Find where the given text appears and provide that cell's center as [x, y] coordinate. 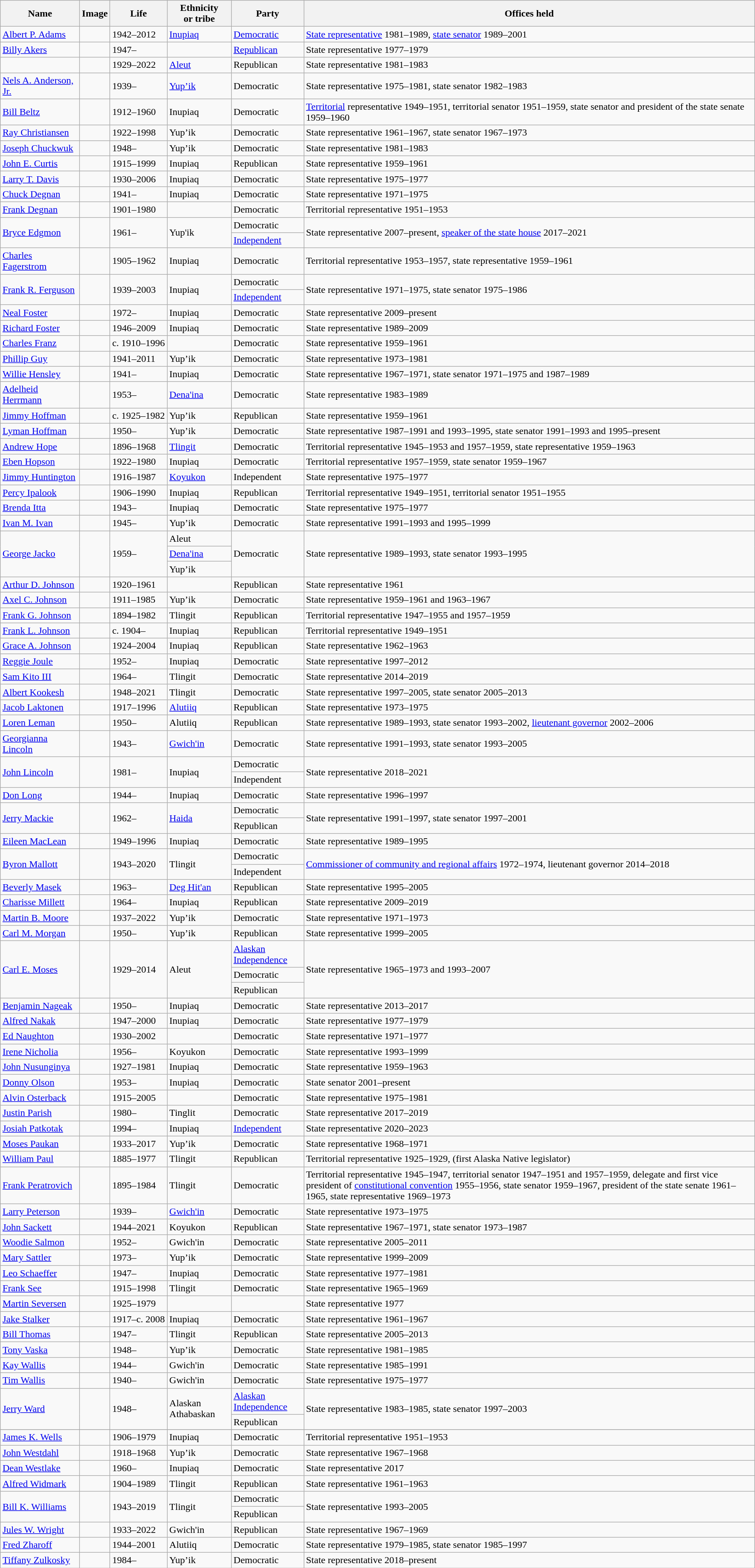
1925–1979 [139, 1304]
Frank R. Ferguson [40, 290]
1904–1989 [139, 1483]
John Westdahl [40, 1453]
State representative 2018–present [529, 1560]
1929–2014 [139, 969]
1922–1998 [139, 133]
State representative 2005–2013 [529, 1334]
1915–2005 [139, 1098]
1962– [139, 818]
Larry Peterson [40, 1211]
State representative 1973–1981 [529, 359]
1929–2022 [139, 65]
1906–1990 [139, 493]
State representative 1961–1963 [529, 1483]
Alfred Nakak [40, 1021]
1933–2017 [139, 1144]
Donny Olson [40, 1082]
State representative 1989–1995 [529, 841]
1916–1987 [139, 477]
Jimmy Hoffman [40, 415]
Moses Paukan [40, 1144]
1943–2019 [139, 1506]
Jacob Laktonen [40, 707]
Frank See [40, 1288]
Willie Hensley [40, 374]
State representative 1961–1967, state senator 1967–1973 [529, 133]
1927–1981 [139, 1067]
1939–2003 [139, 290]
1940– [139, 1380]
1963– [139, 887]
State senator 2001–present [529, 1082]
State representative 1967–1971, state senator 1971–1975 and 1987–1989 [529, 374]
State representative 1985–1991 [529, 1365]
State representative 1971–1973 [529, 918]
Loren Leman [40, 722]
1941–2011 [139, 359]
State representative 2009–present [529, 313]
State representative 1999–2009 [529, 1257]
Jake Stalker [40, 1319]
State representative 2013–2017 [529, 1006]
State representative 1991–1993, state senator 1993–2005 [529, 743]
1959– [139, 554]
Territorial representative 1925–1929, (first Alaska Native legislator) [529, 1159]
Tiffany Zulkosky [40, 1560]
Andrew Hope [40, 446]
Territorial representative 1953–1957, state representative 1959–1961 [529, 261]
Dean Westlake [40, 1468]
Offices held [529, 14]
State representative 1961–1967 [529, 1319]
Axel C. Johnson [40, 600]
1956– [139, 1052]
1930–2002 [139, 1036]
State representative 1975–1981 [529, 1098]
Eileen MacLean [40, 841]
Grace A. Johnson [40, 646]
1930–2006 [139, 179]
Martin Seversen [40, 1304]
1912–1960 [139, 112]
Ray Christiansen [40, 133]
Justin Parish [40, 1113]
Territorial representative 1949–1951, territorial senator 1951–1959, state senator and president of the state senate 1959–1960 [529, 112]
Bill Beltz [40, 112]
Kay Wallis [40, 1365]
State representative 1977–1981 [529, 1273]
1895–1984 [139, 1185]
1960– [139, 1468]
State representative 1967–1969 [529, 1529]
1906–1979 [139, 1437]
State representative 2005–2011 [529, 1242]
1905–1962 [139, 261]
John Nusunginya [40, 1067]
1933–2022 [139, 1529]
Carl E. Moses [40, 969]
State representative 1967–1968 [529, 1453]
Lyman Hoffman [40, 431]
1981– [139, 772]
1947–2000 [139, 1021]
State representative 1971–1977 [529, 1036]
Reggie Joule [40, 661]
Ed Naughton [40, 1036]
State representative 2007–present, speaker of the state house 2017–2021 [529, 232]
1896–1968 [139, 446]
Josiah Patkotak [40, 1128]
State representative 1989–1993, state senator 1993–1995 [529, 554]
1946–2009 [139, 328]
Frank G. Johnson [40, 615]
1943–2020 [139, 864]
Albert P. Adams [40, 34]
1945– [139, 523]
William Paul [40, 1159]
State representative 1997–2012 [529, 661]
Tim Wallis [40, 1380]
Albert Kookesh [40, 692]
State representative 1959–1963 [529, 1067]
1917–1996 [139, 707]
State representative 1971–1975 [529, 194]
State representative 1959–1961 and 1963–1967 [529, 600]
1949–1996 [139, 841]
Territorial representative 1957–1959, state senator 1959–1967 [529, 461]
State representative 1995–2005 [529, 887]
c. 1925–1982 [139, 415]
Bryce Edgmon [40, 232]
1924–2004 [139, 646]
State representative 1981–1989, state senator 1989–2001 [529, 34]
State representative 2017 [529, 1468]
John E. Curtis [40, 163]
Bill Thomas [40, 1334]
State representative 2017–2019 [529, 1113]
Ethnicityor tribe [199, 14]
State representative 1983–1989 [529, 395]
Mary Sattler [40, 1257]
State representative 1962–1963 [529, 646]
Irene Nicholia [40, 1052]
1901–1980 [139, 209]
Jules W. Wright [40, 1529]
State representative 1987–1991 and 1993–1995, state senator 1991–1993 and 1995–present [529, 431]
1922–1980 [139, 461]
Life [139, 14]
Chuck Degnan [40, 194]
1973– [139, 1257]
1944–2021 [139, 1227]
State representative 2020–2023 [529, 1128]
Beverly Masek [40, 887]
State representative 1989–1993, state senator 1993–2002, lieutenant governor 2002–2006 [529, 722]
State representative 1965–1969 [529, 1288]
State representative 1993–1999 [529, 1052]
State representative 1991–1993 and 1995–1999 [529, 523]
Territorial representative 1949–1951 [529, 631]
Percy Ipalook [40, 493]
1915–1998 [139, 1288]
Carl M. Morgan [40, 933]
State representative 2009–2019 [529, 902]
Tinglit [199, 1113]
Territorial representative 1945–1953 and 1957–1959, state representative 1959–1963 [529, 446]
1948–2021 [139, 692]
State representative 1993–2005 [529, 1506]
Party [268, 14]
Deg Hit'an [199, 887]
Haida [199, 818]
State representative 1968–1971 [529, 1144]
State representative 2014–2019 [529, 676]
1920–1961 [139, 585]
1918–1968 [139, 1453]
Byron Mallott [40, 864]
Alvin Osterback [40, 1098]
Woodie Salmon [40, 1242]
Alfred Widmark [40, 1483]
John Sackett [40, 1227]
Georgianna Lincoln [40, 743]
State representative 1997–2005, state senator 2005–2013 [529, 692]
Charles Franz [40, 343]
1942–2012 [139, 34]
Territorial representative 1947–1955 and 1957–1959 [529, 615]
Adelheid Herrmann [40, 395]
Commissioner of community and regional affairs 1972–1974, lieutenant governor 2014–2018 [529, 864]
Brenda Itta [40, 508]
Phillip Guy [40, 359]
Jimmy Huntington [40, 477]
Frank L. Johnson [40, 631]
c. 1910–1996 [139, 343]
Tony Vaska [40, 1350]
Frank Degnan [40, 209]
Territorial representative 1949–1951, territorial senator 1951–1955 [529, 493]
Leo Schaeffer [40, 1273]
State representative 1989–2009 [529, 328]
George Jacko [40, 554]
James K. Wells [40, 1437]
Arthur D. Johnson [40, 585]
1911–1985 [139, 600]
1994– [139, 1128]
State representative 1965–1973 and 1993–2007 [529, 969]
Jerry Mackie [40, 818]
Joseph Chuckwuk [40, 148]
Don Long [40, 795]
State representative 1961 [529, 585]
State representative 1996–1997 [529, 795]
State representative 1983–1985, state senator 1997–2003 [529, 1409]
Frank Peratrovich [40, 1185]
1917–c. 2008 [139, 1319]
John Lincoln [40, 772]
Neal Foster [40, 313]
Alaskan Athabaskan [199, 1409]
State representative 1971–1975, state senator 1975–1986 [529, 290]
State representative 1979–1985, state senator 1985–1997 [529, 1545]
1894–1982 [139, 615]
Jerry Ward [40, 1409]
Ivan M. Ivan [40, 523]
1937–2022 [139, 918]
Sam Kito III [40, 676]
Yup'ik [199, 232]
Martin B. Moore [40, 918]
State representative 1967–1971, state senator 1973–1987 [529, 1227]
Richard Foster [40, 328]
Larry T. Davis [40, 179]
Fred Zharoff [40, 1545]
Nels A. Anderson, Jr. [40, 86]
Billy Akers [40, 50]
State representative 1975–1981, state senator 1982–1983 [529, 86]
State representative 2018–2021 [529, 772]
1961– [139, 232]
1972– [139, 313]
1885–1977 [139, 1159]
1915–1999 [139, 163]
1984– [139, 1560]
Charles Fagerstrom [40, 261]
State representative 1977 [529, 1304]
Eben Hopson [40, 461]
State representative 1981–1985 [529, 1350]
State representative 1999–2005 [529, 933]
Charisse Millett [40, 902]
Bill K. Williams [40, 1506]
c. 1904– [139, 631]
1980– [139, 1113]
State representative 1991–1997, state senator 1997–2001 [529, 818]
1944–2001 [139, 1545]
Image [95, 14]
Name [40, 14]
Benjamin Nageak [40, 1006]
